Provide the [x, y] coordinate of the cell's center where the given text is located.  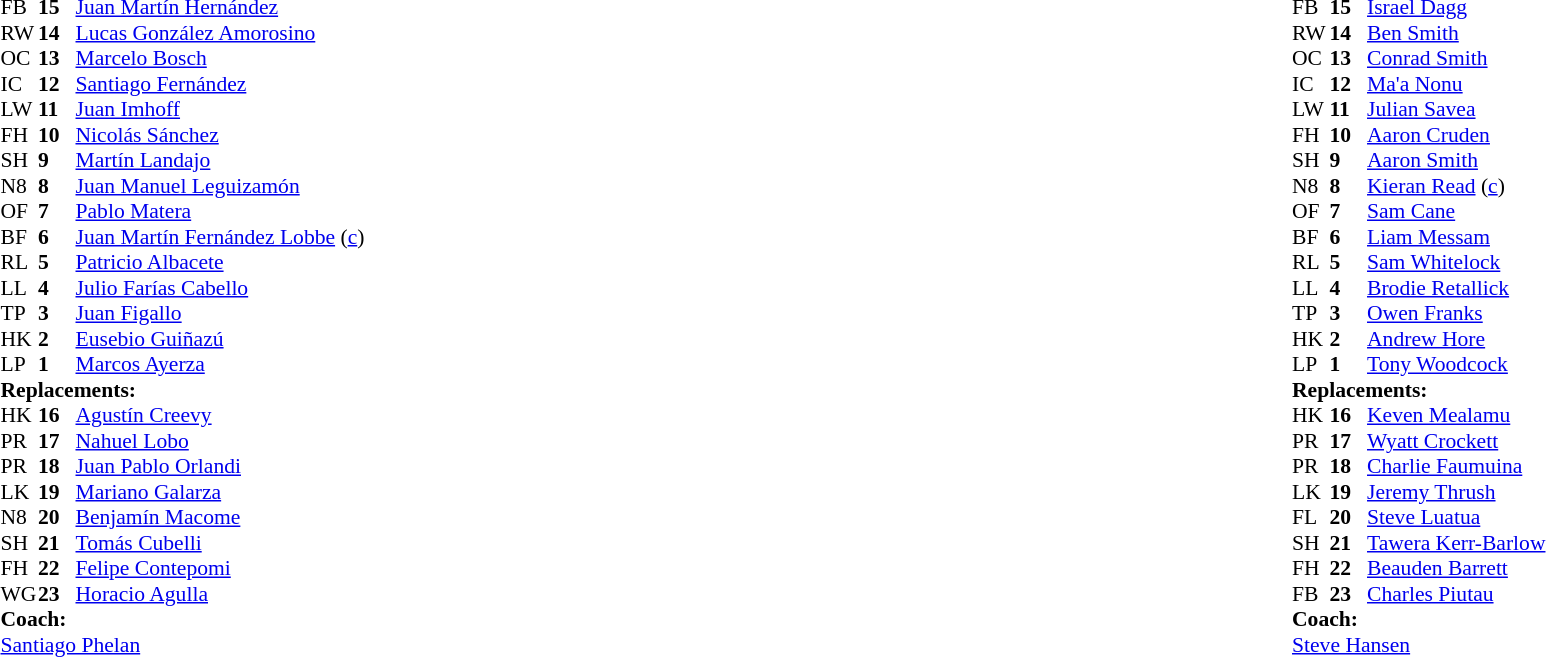
Nahuel Lobo [220, 441]
Horacio Agulla [220, 594]
Sam Whitelock [1456, 263]
Juan Martín Fernández Lobbe (c) [220, 237]
Patricio Albacete [220, 263]
FL [1311, 517]
Lucas González Amorosino [220, 33]
Pablo Matera [220, 211]
Ma'a Nonu [1456, 84]
Ben Smith [1456, 33]
Steve Luatua [1456, 517]
Santiago Fernández [220, 84]
Mariano Galarza [220, 492]
WG [19, 594]
Martín Landajo [220, 161]
Brodie Retallick [1456, 288]
Sam Cane [1456, 211]
Owen Franks [1456, 313]
Juan Manuel Leguizamón [220, 186]
Juan Figallo [220, 313]
Felipe Contepomi [220, 569]
Aaron Smith [1456, 161]
Jeremy Thrush [1456, 492]
Keven Mealamu [1456, 415]
Julio Farías Cabello [220, 288]
Beauden Barrett [1456, 569]
Juan Imhoff [220, 109]
Marcelo Bosch [220, 59]
Marcos Ayerza [220, 365]
Aaron Cruden [1456, 135]
Charlie Faumuina [1456, 467]
Andrew Hore [1456, 339]
Conrad Smith [1456, 59]
Tomás Cubelli [220, 543]
Tony Woodcock [1456, 365]
Nicolás Sánchez [220, 135]
Agustín Creevy [220, 415]
Wyatt Crockett [1456, 441]
Charles Piutau [1456, 594]
Benjamín Macome [220, 517]
Eusebio Guiñazú [220, 339]
Tawera Kerr-Barlow [1456, 543]
Kieran Read (c) [1456, 186]
FB [1311, 594]
Liam Messam [1456, 237]
Juan Pablo Orlandi [220, 467]
Julian Savea [1456, 109]
